Return the (X, Y) coordinate for the center point of the cell that contains the specified text.  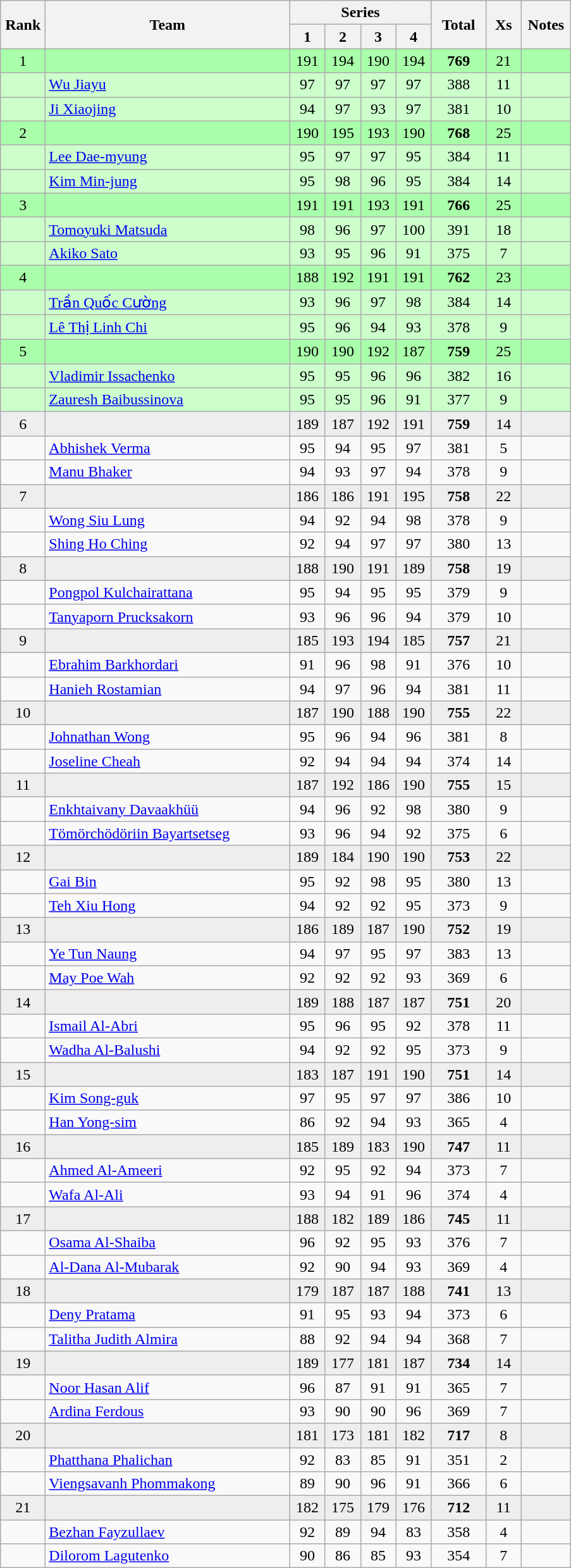
Talitha Judith Almira (168, 1339)
Ardina Ferdous (168, 1411)
377 (458, 400)
386 (458, 1098)
752 (458, 930)
Viengsavanh Phommakong (168, 1484)
Han Yong-sim (168, 1123)
Wadha Al-Balushi (168, 1050)
768 (458, 133)
Ismail Al-Abri (168, 1026)
Bezhan Fayzullaev (168, 1532)
Ebrahim Barkhordari (168, 664)
184 (343, 857)
Wafa Al-Ali (168, 1195)
Abhishek Verma (168, 448)
Al-Dana Al-Mubarak (168, 1267)
Deny Pratama (168, 1315)
Manu Bhaker (168, 472)
391 (458, 229)
Dilorom Lagutenko (168, 1556)
177 (343, 1363)
May Poe Wah (168, 978)
383 (458, 954)
717 (458, 1435)
173 (343, 1435)
366 (458, 1484)
762 (458, 277)
Enkhtaivany Davaakhüü (168, 809)
753 (458, 857)
Kim Min-jung (168, 181)
Vladimir Issachenko (168, 376)
Osama Al-Shaiba (168, 1243)
Tömörchödöriin Bayartsetseg (168, 833)
Trần Quốc Cường (168, 302)
368 (458, 1339)
176 (414, 1508)
Pongpol Kulchairattana (168, 592)
769 (458, 61)
Ahmed Al-Ameeri (168, 1171)
175 (343, 1508)
Joseline Cheah (168, 761)
Akiko Sato (168, 253)
745 (458, 1219)
Ye Tun Naung (168, 954)
388 (458, 85)
Wu Jiayu (168, 85)
Johnathan Wong (168, 737)
382 (458, 376)
354 (458, 1556)
712 (458, 1508)
Tomoyuki Matsuda (168, 229)
757 (458, 640)
Phatthana Phalichan (168, 1460)
358 (458, 1532)
Rank (23, 25)
Ji Xiaojing (168, 109)
100 (414, 229)
Lee Dae-myung (168, 157)
Series (360, 13)
Gai Bin (168, 881)
87 (343, 1387)
766 (458, 205)
Hanieh Rostamian (168, 689)
Lê Thị Linh Chi (168, 327)
88 (307, 1339)
17 (23, 1219)
Teh Xiu Hong (168, 905)
Team (168, 25)
Shing Ho Ching (168, 544)
12 (23, 857)
Tanyaporn Prucksakorn (168, 616)
23 (503, 277)
Noor Hasan Alif (168, 1387)
Total (458, 25)
734 (458, 1363)
747 (458, 1147)
Kim Song-guk (168, 1098)
741 (458, 1291)
351 (458, 1460)
Wong Siu Lung (168, 520)
Notes (546, 25)
Xs (503, 25)
Zauresh Baibussinova (168, 400)
